Identify which cell holds the provided text, then report its (X, Y) central coordinate. 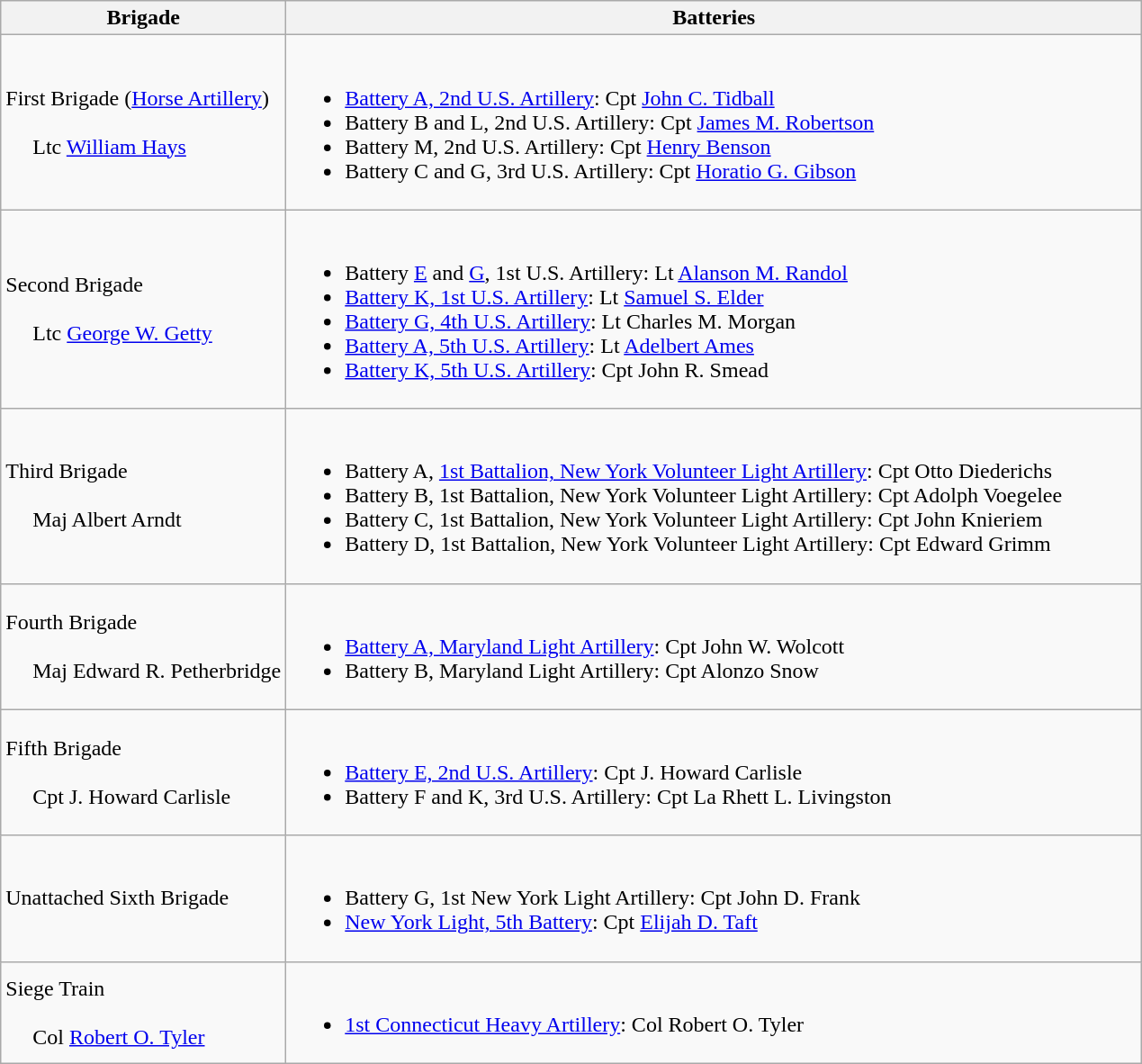
Battery G, 1st New York Light Artillery: Cpt John D. FrankNew York Light, 5th Battery: Cpt Elijah D. Taft (715, 898)
Third Brigade Maj Albert Arndt (144, 496)
Unattached Sixth Brigade (144, 898)
1st Connecticut Heavy Artillery: Col Robert O. Tyler (715, 1012)
Fifth Brigade Cpt J. Howard Carlisle (144, 772)
First Brigade (Horse Artillery) Ltc William Hays (144, 122)
Battery A, Maryland Light Artillery: Cpt John W. WolcottBattery B, Maryland Light Artillery: Cpt Alonzo Snow (715, 646)
Brigade (144, 18)
Battery E, 2nd U.S. Artillery: Cpt J. Howard CarlisleBattery F and K, 3rd U.S. Artillery: Cpt La Rhett L. Livingston (715, 772)
Batteries (715, 18)
Siege Train Col Robert O. Tyler (144, 1012)
Fourth Brigade Maj Edward R. Petherbridge (144, 646)
Second Brigade Ltc George W. Getty (144, 310)
